Return (x, y) of the center of cell containing provided text 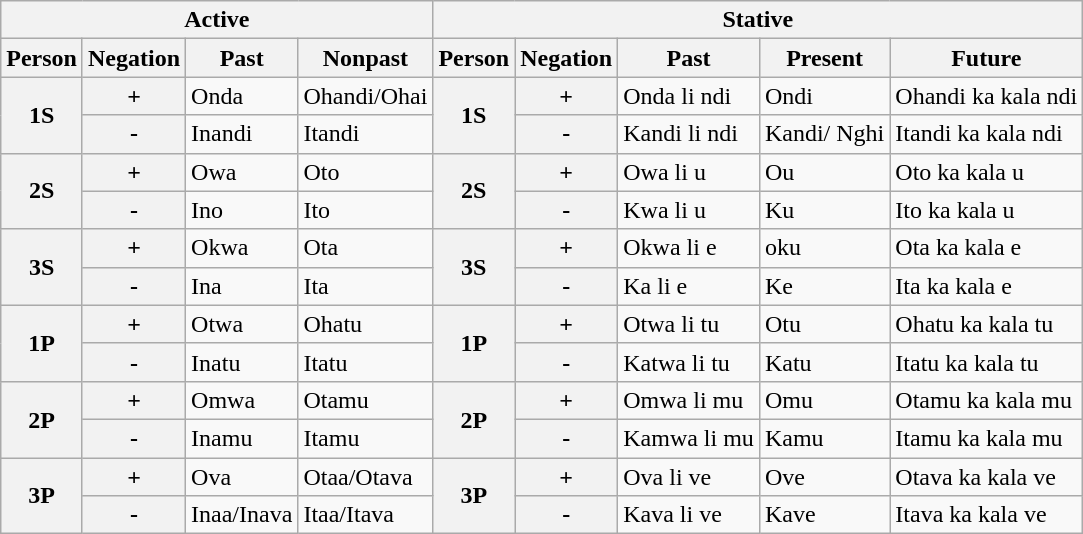
Ita (366, 286)
Onda (242, 96)
Ina (242, 286)
Itandi ka kala ndi (986, 134)
Kandi/ Nghi (824, 134)
Ito (366, 210)
Future (986, 58)
Ino (242, 210)
Otwa li tu (689, 324)
Ohatu ka kala tu (986, 324)
Itatu ka kala tu (986, 362)
Inatu (242, 362)
Inandi (242, 134)
Omwa (242, 400)
Ova (242, 477)
Ou (824, 172)
Omwa li mu (689, 400)
Okwa li e (689, 248)
Ita ka kala e (986, 286)
Oto ka kala u (986, 172)
Inaa/Inava (242, 515)
Oto (366, 172)
Ke (824, 286)
Ka li e (689, 286)
Ondi (824, 96)
Itava ka kala ve (986, 515)
Ove (824, 477)
Otamu (366, 400)
Kamwa li mu (689, 438)
Katu (824, 362)
Ohatu (366, 324)
Otu (824, 324)
Kamu (824, 438)
Kandi li ndi (689, 134)
Itamu ka kala mu (986, 438)
Kave (824, 515)
Onda li ndi (689, 96)
Katwa li tu (689, 362)
Inamu (242, 438)
Kwa li u (689, 210)
Ohandi ka kala ndi (986, 96)
Owa (242, 172)
Itatu (366, 362)
Ota ka kala e (986, 248)
Omu (824, 400)
Otwa (242, 324)
Itaa/Itava (366, 515)
Okwa (242, 248)
Ohandi/Ohai (366, 96)
Kava li ve (689, 515)
Otamu ka kala mu (986, 400)
Stative (758, 20)
Ku (824, 210)
oku (824, 248)
Otava ka kala ve (986, 477)
Ota (366, 248)
Active (217, 20)
Ova li ve (689, 477)
Itandi (366, 134)
Itamu (366, 438)
Present (824, 58)
Owa li u (689, 172)
Ito ka kala u (986, 210)
Otaa/Otava (366, 477)
Nonpast (366, 58)
